Provide the (X, Y) coordinate of the cell's center where the given text is located.  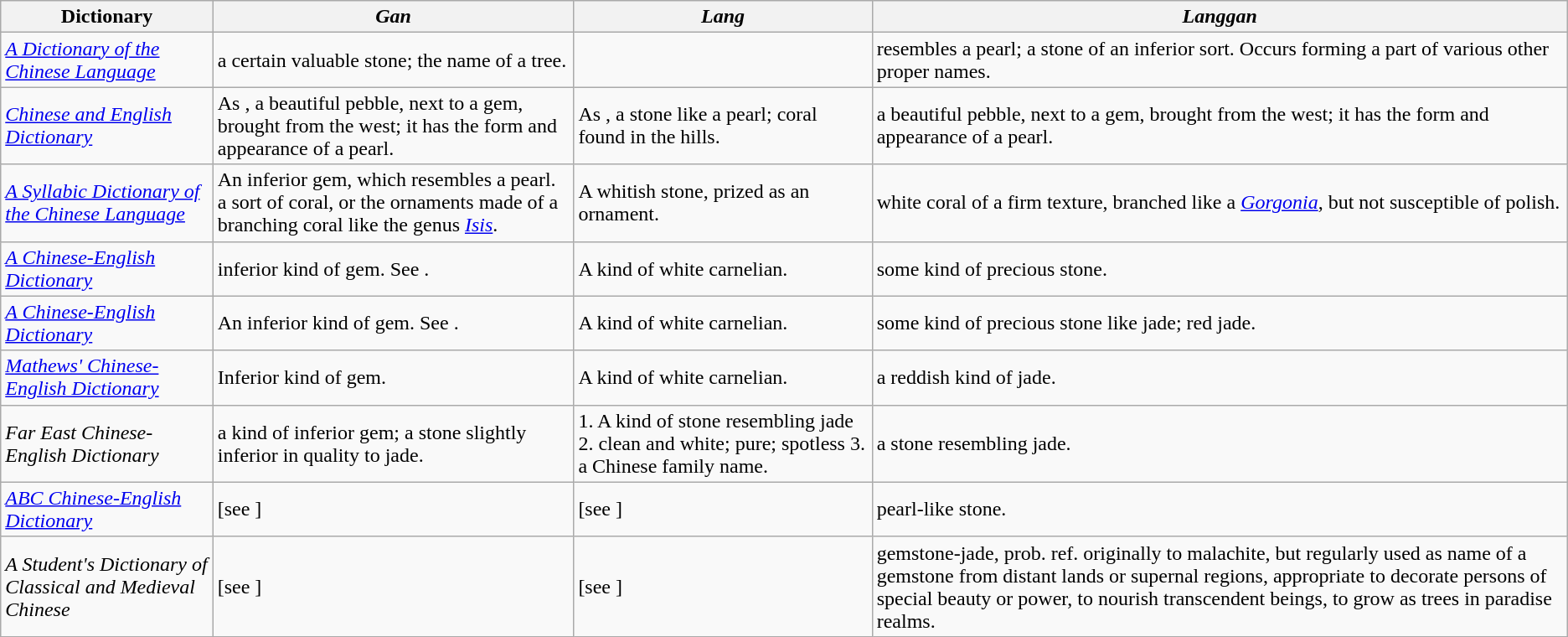
As , a stone like a pearl; coral found in the hills. (723, 126)
some kind of precious stone like jade; red jade. (1220, 324)
white coral of a firm texture, branched like a Gorgonia, but not susceptible of polish. (1220, 203)
Lang (723, 17)
a kind of inferior gem; a stone slightly inferior in quality to jade. (394, 443)
A Syllabic Dictionary of the Chinese Language (107, 203)
Dictionary (107, 17)
a stone resembling jade. (1220, 443)
Langgan (1220, 17)
ABC Chinese-English Dictionary (107, 510)
A Dictionary of the Chinese Language (107, 60)
As , a beautiful pebble, next to a gem, brought from the west; it has the form and appearance of a pearl. (394, 126)
a certain valuable stone; the name of a tree. (394, 60)
A whitish stone, prized as an ornament. (723, 203)
inferior kind of gem. See . (394, 268)
Gan (394, 17)
1. A kind of stone resembling jade 2. clean and white; pure; spotless 3. a Chinese family name. (723, 443)
Mathews' Chinese-English Dictionary (107, 377)
A Student's Dictionary of Classical and Medieval Chinese (107, 587)
a reddish kind of jade. (1220, 377)
Chinese and English Dictionary (107, 126)
some kind of precious stone. (1220, 268)
An inferior kind of gem. See . (394, 324)
pearl-like stone. (1220, 510)
An inferior gem, which resembles a pearl. a sort of coral, or the ornaments made of a branching coral like the genus Isis. (394, 203)
Inferior kind of gem. (394, 377)
resembles a pearl; a stone of an inferior sort. Occurs forming a part of various other proper names. (1220, 60)
a beautiful pebble, next to a gem, brought from the west; it has the form and appearance of a pearl. (1220, 126)
Far East Chinese-English Dictionary (107, 443)
